Return the [x, y] coordinate for the center point of the cell that contains the specified text.  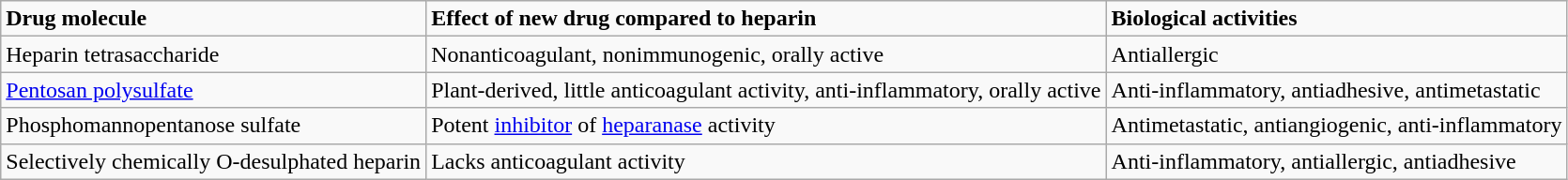
Antiallergic [1337, 54]
Anti-inflammatory, antiallergic, antiadhesive [1337, 161]
Lacks anticoagulant activity [766, 161]
Anti-inflammatory, antiadhesive, antimetastatic [1337, 90]
Biological activities [1337, 19]
Drug molecule [214, 19]
Plant-derived, little anticoagulant activity, anti-inflammatory, orally active [766, 90]
Antimetastatic, antiangiogenic, anti-inflammatory [1337, 126]
Potent inhibitor of heparanase activity [766, 126]
Heparin tetrasaccharide [214, 54]
Effect of new drug compared to heparin [766, 19]
Pentosan polysulfate [214, 90]
Selectively chemically O-desulphated heparin [214, 161]
Nonanticoagulant, nonimmunogenic, orally active [766, 54]
Phosphomannopentanose sulfate [214, 126]
